Scan for the cell matching the given text and deliver its [x, y] coordinate at center. 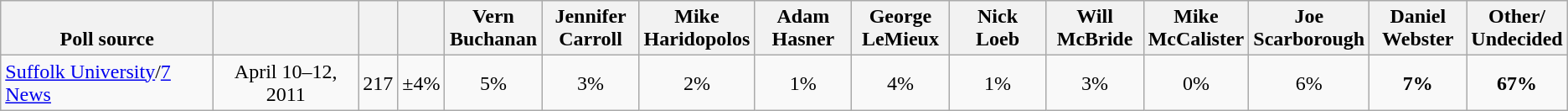
2% [697, 82]
DanielWebster [1418, 29]
AdamHasner [803, 29]
JenniferCarroll [591, 29]
0% [1196, 82]
5% [493, 82]
217 [379, 82]
VernBuchanan [493, 29]
MikeMcCalister [1196, 29]
7% [1418, 82]
GeorgeLeMieux [900, 29]
NickLoeb [998, 29]
Suffolk University/7 News [107, 82]
67% [1517, 82]
6% [1309, 82]
MikeHaridopolos [697, 29]
JoeScarborough [1309, 29]
Poll source [107, 29]
±4% [421, 82]
WillMcBride [1095, 29]
Other/Undecided [1517, 29]
4% [900, 82]
April 10–12, 2011 [286, 82]
